Return the [X, Y] coordinate for the center point of the cell that contains the specified text.  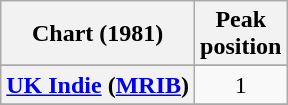
UK Indie (MRIB) [98, 85]
Peakposition [241, 34]
Chart (1981) [98, 34]
1 [241, 85]
